Pinpoint the cell where the given text exists, returning its [X, Y] midpoint coordinate. 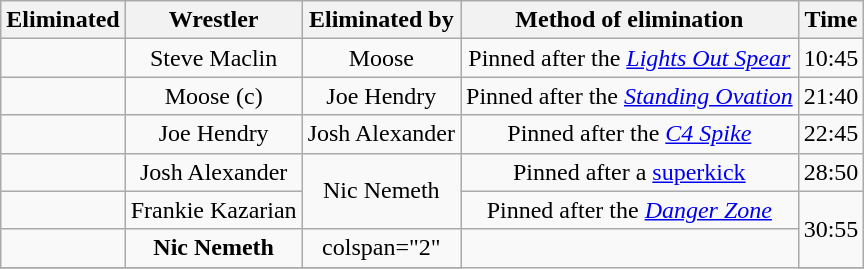
Pinned after a superkick [629, 172]
Pinned after the Lights Out Spear [629, 58]
Wrestler [214, 20]
Steve Maclin [214, 58]
Pinned after the C4 Spike [629, 134]
Moose [381, 58]
colspan="2" [381, 248]
21:40 [831, 96]
Time [831, 20]
Pinned after the Standing Ovation [629, 96]
Eliminated [63, 20]
Pinned after the Danger Zone [629, 210]
30:55 [831, 229]
10:45 [831, 58]
28:50 [831, 172]
22:45 [831, 134]
Moose (c) [214, 96]
Method of elimination [629, 20]
Frankie Kazarian [214, 210]
Eliminated by [381, 20]
